Find where the given text appears and provide that cell's center as [x, y] coordinate. 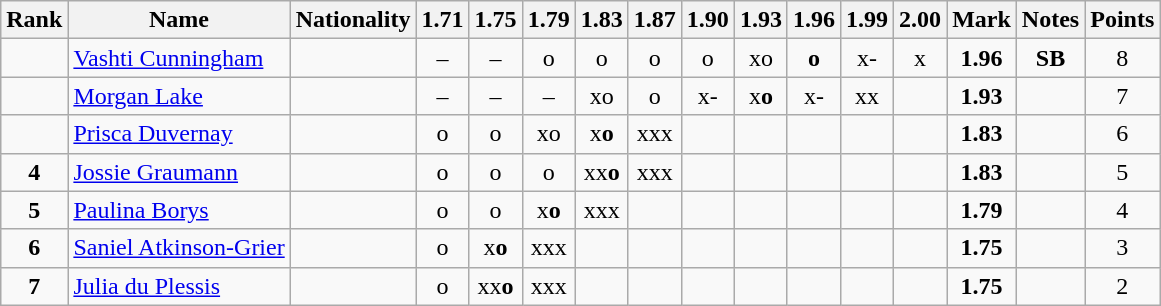
Rank [34, 20]
x [920, 58]
Notes [1050, 20]
SB [1050, 58]
1.87 [654, 20]
Vashti Cunningham [179, 58]
Saniel Atkinson-Grier [179, 248]
1.90 [708, 20]
3 [1122, 248]
xx [866, 96]
1.99 [866, 20]
2.00 [920, 20]
Mark [982, 20]
Points [1122, 20]
2 [1122, 286]
Morgan Lake [179, 96]
Name [179, 20]
8 [1122, 58]
Nationality [353, 20]
1.71 [442, 20]
Julia du Plessis [179, 286]
Paulina Borys [179, 210]
Jossie Graumann [179, 172]
Prisca Duvernay [179, 134]
